Output the (X, Y) coordinate of the center of the cell containing the given text.  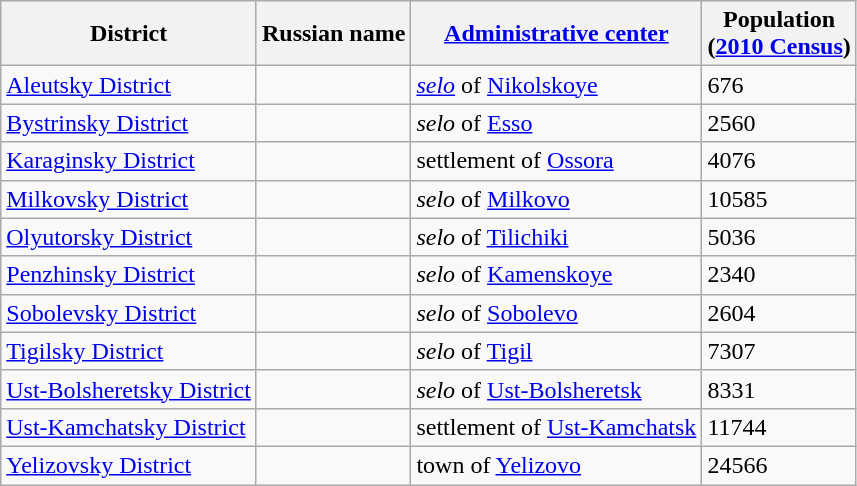
11744 (779, 427)
10585 (779, 199)
Tigilsky District (129, 351)
2604 (779, 313)
Population(2010 Census) (779, 34)
town of Yelizovo (556, 465)
selo of Milkovo (556, 199)
Sobolevsky District (129, 313)
Milkovsky District (129, 199)
settlement of Ust-Kamchatsk (556, 427)
7307 (779, 351)
selo of Esso (556, 123)
5036 (779, 237)
4076 (779, 161)
2340 (779, 275)
selo of Tigil (556, 351)
selo of Sobolevo (556, 313)
Bystrinsky District (129, 123)
Penzhinsky District (129, 275)
Administrative center (556, 34)
selo of Kamenskoye (556, 275)
24566 (779, 465)
8331 (779, 389)
District (129, 34)
selo of Ust-Bolsheretsk (556, 389)
settlement of Ossora (556, 161)
Ust-Bolsheretsky District (129, 389)
Yelizovsky District (129, 465)
selo of Nikolskoye (556, 85)
Karaginsky District (129, 161)
676 (779, 85)
selo of Tilichiki (556, 237)
Russian name (333, 34)
2560 (779, 123)
Olyutorsky District (129, 237)
Ust-Kamchatsky District (129, 427)
Aleutsky District (129, 85)
